Return [x, y] of the center of cell containing provided text 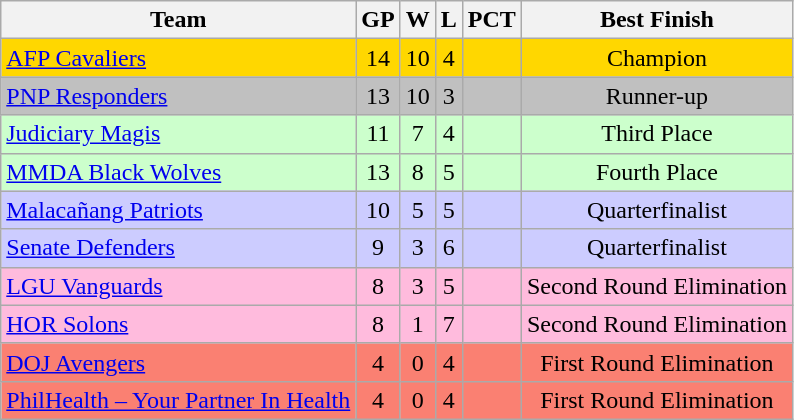
14 [378, 58]
6 [448, 248]
Team [178, 20]
Judiciary Magis [178, 134]
MMDA Black Wolves [178, 172]
Best Finish [656, 20]
PCT [492, 20]
DOJ Avengers [178, 362]
GP [378, 20]
PNP Responders [178, 96]
1 [418, 324]
HOR Solons [178, 324]
W [418, 20]
Third Place [656, 134]
Runner-up [656, 96]
PhilHealth – Your Partner In Health [178, 400]
11 [378, 134]
L [448, 20]
LGU Vanguards [178, 286]
9 [378, 248]
Malacañang Patriots [178, 210]
Champion [656, 58]
AFP Cavaliers [178, 58]
Senate Defenders [178, 248]
Fourth Place [656, 172]
